Locate the cell with the specified text and output its (x, y) center coordinate. 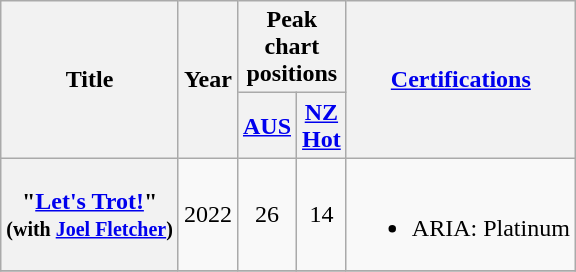
"Let's Trot!"(with Joel Fletcher) (90, 214)
Year (208, 80)
Certifications (460, 80)
NZHot (322, 126)
Peak chart positions (292, 47)
Title (90, 80)
AUS (266, 126)
26 (266, 214)
14 (322, 214)
ARIA: Platinum (460, 214)
2022 (208, 214)
